For the text-containing cell, return its midpoint in [X, Y] coordinate format. 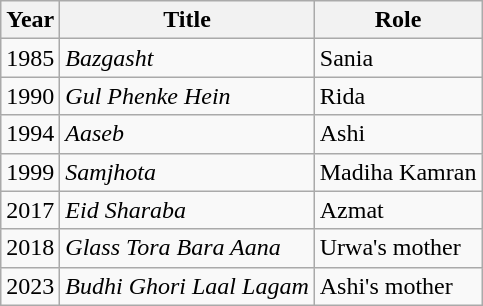
2017 [30, 210]
Glass Tora Bara Aana [187, 248]
Aaseb [187, 134]
Year [30, 20]
2018 [30, 248]
Budhi Ghori Laal Lagam [187, 286]
1999 [30, 172]
Madiha Kamran [398, 172]
Urwa's mother [398, 248]
Role [398, 20]
Azmat [398, 210]
Bazgasht [187, 58]
Sania [398, 58]
1994 [30, 134]
1985 [30, 58]
Samjhota [187, 172]
Title [187, 20]
2023 [30, 286]
Eid Sharaba [187, 210]
Ashi [398, 134]
Ashi's mother [398, 286]
Rida [398, 96]
1990 [30, 96]
Gul Phenke Hein [187, 96]
